Locate the cell with the specified text and output its (X, Y) center coordinate. 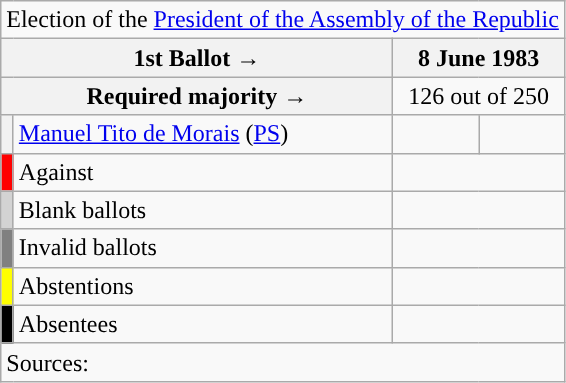
1st Ballot → (197, 58)
Absentees (203, 324)
Election of the President of the Assembly of the Republic (283, 20)
Against (203, 172)
Blank ballots (203, 210)
8 June 1983 (478, 58)
Required majority → (197, 96)
Sources: (283, 362)
Invalid ballots (203, 248)
Manuel Tito de Morais (PS) (203, 134)
Abstentions (203, 286)
126 out of 250 (478, 96)
